From the cell containing the given text, extract its center point as [x, y] coordinate. 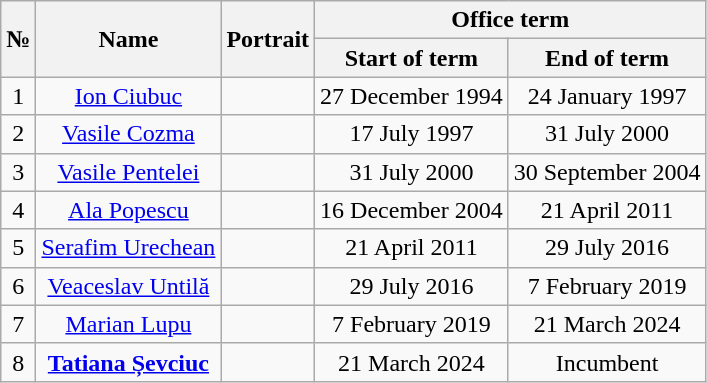
1 [18, 96]
7 [18, 324]
Vasile Cozma [128, 134]
Incumbent [607, 362]
Serafim Urechean [128, 248]
№ [18, 39]
Office term [510, 20]
Veaceslav Untilă [128, 286]
16 December 2004 [412, 210]
End of term [607, 58]
3 [18, 172]
Ala Popescu [128, 210]
8 [18, 362]
4 [18, 210]
27 December 1994 [412, 96]
Tatiana Șevciuc [128, 362]
2 [18, 134]
5 [18, 248]
30 September 2004 [607, 172]
Marian Lupu [128, 324]
17 July 1997 [412, 134]
24 January 1997 [607, 96]
Vasile Pentelei [128, 172]
6 [18, 286]
Portrait [268, 39]
Start of term [412, 58]
Name [128, 39]
Ion Ciubuc [128, 96]
